Return [X, Y] of the center of cell containing provided text 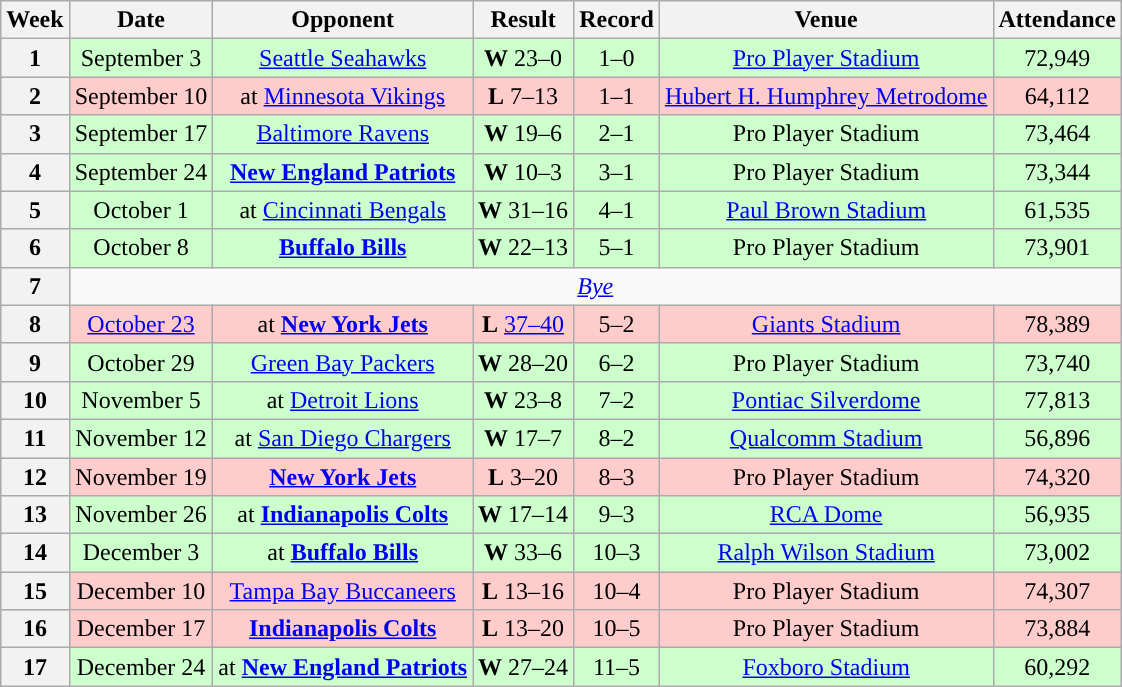
Tampa Bay Buccaneers [343, 591]
Indianapolis Colts [343, 629]
at New England Patriots [343, 667]
6–2 [617, 362]
December 10 [141, 591]
at New York Jets [343, 324]
October 29 [141, 362]
New York Jets [343, 477]
73,901 [1057, 248]
3–1 [617, 172]
November 19 [141, 477]
5 [35, 210]
5–1 [617, 248]
October 1 [141, 210]
at San Diego Chargers [343, 438]
4–1 [617, 210]
L 37–40 [524, 324]
November 26 [141, 515]
W 17–14 [524, 515]
Date [141, 20]
10–5 [617, 629]
at Cincinnati Bengals [343, 210]
8 [35, 324]
56,935 [1057, 515]
1 [35, 58]
December 17 [141, 629]
Foxboro Stadium [826, 667]
6 [35, 248]
September 10 [141, 96]
at Minnesota Vikings [343, 96]
15 [35, 591]
L 13–16 [524, 591]
Pontiac Silverdome [826, 400]
L 3–20 [524, 477]
74,307 [1057, 591]
December 3 [141, 553]
11–5 [617, 667]
1–1 [617, 96]
2–1 [617, 134]
November 5 [141, 400]
56,896 [1057, 438]
W 31–16 [524, 210]
December 24 [141, 667]
78,389 [1057, 324]
Record [617, 20]
September 24 [141, 172]
Giants Stadium [826, 324]
60,292 [1057, 667]
W 28–20 [524, 362]
Hubert H. Humphrey Metrodome [826, 96]
64,112 [1057, 96]
W 33–6 [524, 553]
8–2 [617, 438]
10 [35, 400]
W 17–7 [524, 438]
16 [35, 629]
Buffalo Bills [343, 248]
11 [35, 438]
October 23 [141, 324]
at Indianapolis Colts [343, 515]
13 [35, 515]
RCA Dome [826, 515]
4 [35, 172]
73,464 [1057, 134]
at Detroit Lions [343, 400]
Bye [595, 286]
October 8 [141, 248]
7 [35, 286]
Baltimore Ravens [343, 134]
9–3 [617, 515]
Opponent [343, 20]
L 13–20 [524, 629]
November 12 [141, 438]
Result [524, 20]
12 [35, 477]
Attendance [1057, 20]
W 19–6 [524, 134]
Venue [826, 20]
at Buffalo Bills [343, 553]
Ralph Wilson Stadium [826, 553]
W 23–0 [524, 58]
Green Bay Packers [343, 362]
Seattle Seahawks [343, 58]
September 17 [141, 134]
Paul Brown Stadium [826, 210]
L 7–13 [524, 96]
14 [35, 553]
61,535 [1057, 210]
7–2 [617, 400]
W 22–13 [524, 248]
10–4 [617, 591]
72,949 [1057, 58]
5–2 [617, 324]
W 23–8 [524, 400]
Week [35, 20]
1–0 [617, 58]
Qualcomm Stadium [826, 438]
2 [35, 96]
10–3 [617, 553]
73,740 [1057, 362]
3 [35, 134]
73,344 [1057, 172]
73,884 [1057, 629]
September 3 [141, 58]
8–3 [617, 477]
W 27–24 [524, 667]
74,320 [1057, 477]
9 [35, 362]
77,813 [1057, 400]
W 10–3 [524, 172]
17 [35, 667]
73,002 [1057, 553]
New England Patriots [343, 172]
